Extract the (x, y) coordinate from the center of the cell holding the provided text.  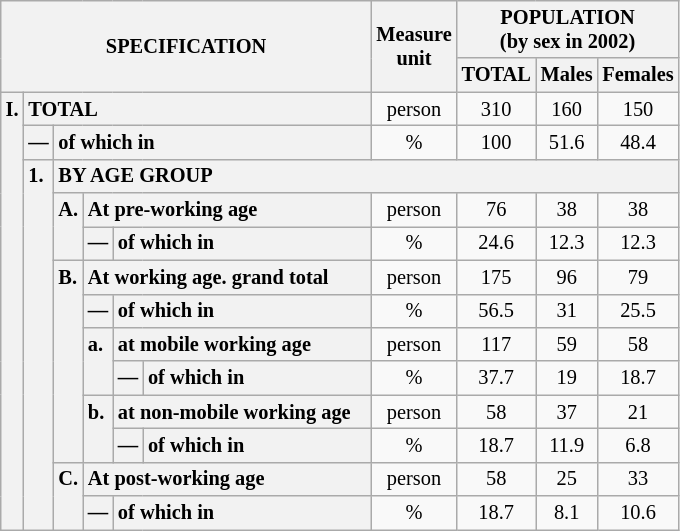
BY AGE GROUP (366, 176)
56.5 (496, 311)
175 (496, 277)
31 (567, 311)
96 (567, 277)
Males (567, 75)
At pre-working age (227, 210)
C. (68, 496)
At working age. grand total (227, 277)
11.9 (567, 445)
25.5 (638, 311)
150 (638, 109)
19 (567, 378)
A. (68, 226)
51.6 (567, 142)
8.1 (567, 513)
160 (567, 109)
at non-mobile working age (242, 412)
37.7 (496, 378)
6.8 (638, 445)
117 (496, 344)
1. (38, 344)
310 (496, 109)
33 (638, 479)
At post-working age (227, 479)
76 (496, 210)
100 (496, 142)
I. (12, 311)
b. (98, 428)
25 (567, 479)
at mobile working age (242, 344)
79 (638, 277)
37 (567, 412)
24.6 (496, 243)
59 (567, 344)
48.4 (638, 142)
Females (638, 75)
B. (68, 361)
Measure unit (414, 46)
a. (98, 360)
SPECIFICATION (186, 46)
POPULATION (by sex in 2002) (568, 29)
10.6 (638, 513)
21 (638, 412)
